Pinpoint the cell where the given text exists, returning its (X, Y) midpoint coordinate. 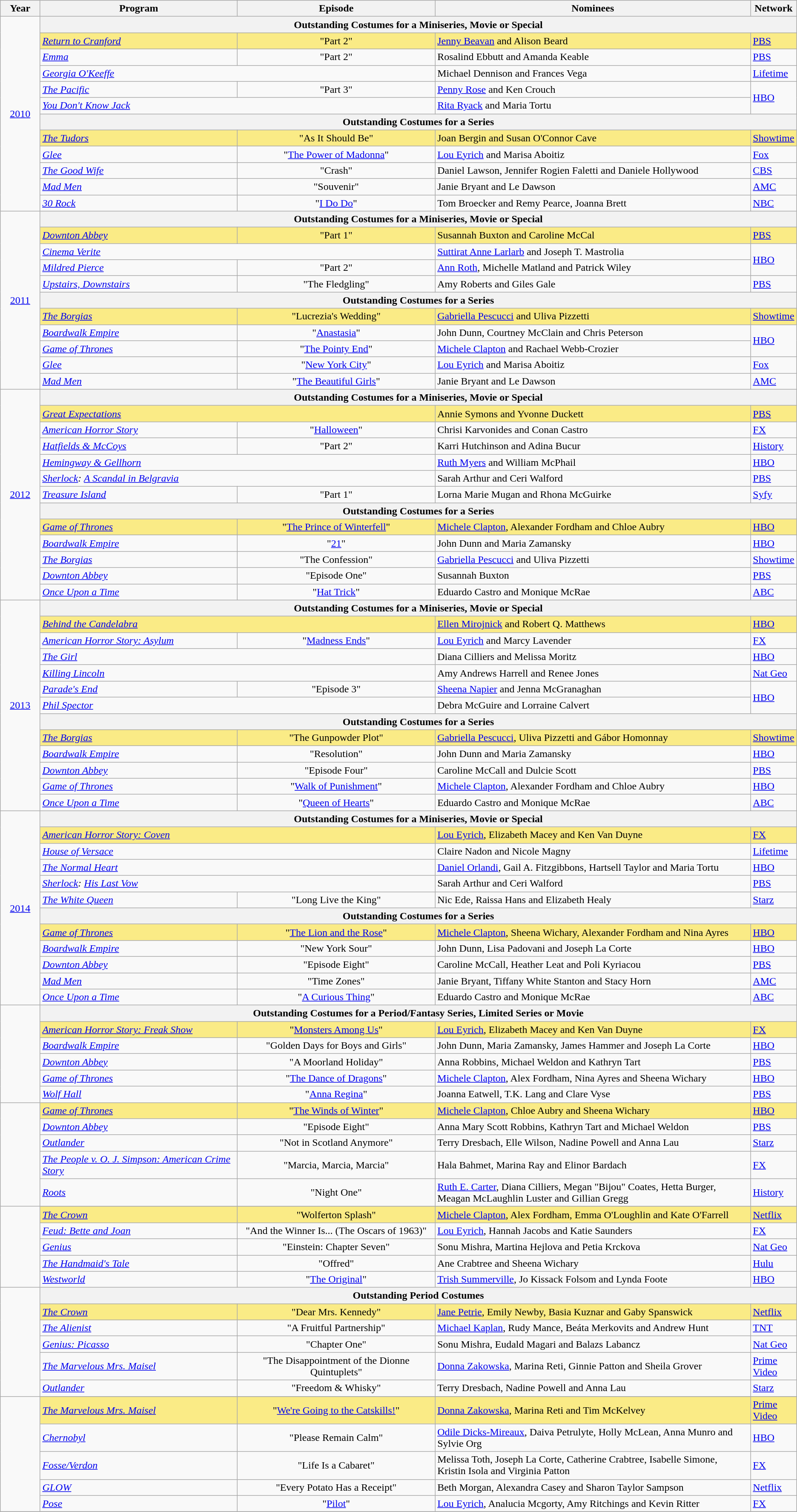
Michael Dennison and Frances Vega (593, 73)
Nominees (593, 9)
The Handmaid's Tale (139, 1263)
Fosse/Verdon (139, 1466)
Killing Lincoln (238, 673)
The Good Wife (139, 170)
Michele Clapton, Alex Fordham, Emma O'Loughlin and Kate O'Farrell (593, 1214)
Sherlock: A Scandal in Belgravia (238, 479)
American Horror Story: Freak Show (139, 1030)
Rosalind Ebbutt and Amanda Keable (593, 57)
Terry Dresbach, Nadine Powell and Anna Lau (593, 1388)
Joanna Eatwell, T.K. Lang and Clare Vyse (593, 1094)
Daniel Lawson, Jennifer Rogien Faletti and Daniele Hollywood (593, 170)
"Monsters Among Us" (336, 1030)
"Lucrezia's Wedding" (336, 316)
"The Gunpowder Plot" (336, 738)
Sonu Mishra, Martina Hejlova and Petia Krckova (593, 1247)
"Please Remain Calm" (336, 1437)
Michael Kaplan, Rudy Mance, Beáta Merkovits and Andrew Hunt (593, 1328)
John Dunn, Courtney McClain and Chris Peterson (593, 333)
American Horror Story: Coven (238, 835)
You Don't Know Jack (238, 106)
Ruth Myers and William McPhail (593, 462)
Donna Zakowska, Marina Reti, Ginnie Patton and Sheila Grover (593, 1366)
Anna Mary Scott Robbins, Kathryn Tart and Michael Weldon (593, 1127)
Network (774, 9)
Return to Cranford (139, 41)
The Alienist (139, 1328)
"Madness Ends" (336, 640)
"Anastasia" (336, 333)
"Anna Regina" (336, 1094)
Claire Nadon and Nicole Magny (593, 851)
"Night One" (336, 1192)
"The Fledgling" (336, 284)
Trish Summerville, Jo Kissack Folsom and Lynda Foote (593, 1280)
Lou Eyrich and Marcy Lavender (593, 640)
"The Power of Madonna" (336, 154)
Genius: Picasso (139, 1344)
"The Lion and the Rose" (336, 932)
Jane Petrie, Emily Newby, Basia Kuznar and Gaby Spanswick (593, 1312)
Mildred Pierce (139, 268)
Roots (139, 1192)
Caroline McCall and Dulcie Scott (593, 770)
Donna Zakowska, Marina Reti and Tim McKelvey (593, 1410)
"Resolution" (336, 754)
Susannah Buxton (593, 576)
CBS (774, 170)
Amy Roberts and Giles Gale (593, 284)
"The Prince of Winterfell" (336, 527)
2011 (20, 301)
"The Pointy End" (336, 349)
Ann Roth, Michelle Matland and Patrick Wiley (593, 268)
Odile Dicks-Mireaux, Daiva Petrulyte, Holly McLean, Anna Munro and Sylvie Org (593, 1437)
Annie Symons and Yvonne Duckett (593, 413)
Melissa Toth, Joseph La Corte, Catherine Crabtree, Isabelle Simone, Kristin Isola and Virginia Patton (593, 1466)
"Chapter One" (336, 1344)
Amy Andrews Harrell and Renee Jones (593, 673)
Janie Bryant, Tiffany White Stanton and Stacy Horn (593, 981)
"Episode One" (336, 576)
"A Fruitful Partnership" (336, 1328)
Michele Clapton and Rachael Webb-Crozier (593, 349)
2013 (20, 705)
Feud: Bette and Joan (139, 1231)
30 Rock (139, 203)
John Dunn, Lisa Padovani and Joseph La Corte (593, 948)
Cinema Verite (238, 252)
Debra McGuire and Lorraine Calvert (593, 705)
Hemingway & Gellhorn (238, 462)
The Tudors (139, 138)
"Walk of Punishment" (336, 786)
Daniel Orlandi, Gail A. Fitzgibbons, Hartsell Taylor and Maria Tortu (593, 867)
"And the Winner Is... (The Oscars of 1963)" (336, 1231)
"New York Sour" (336, 948)
2010 (20, 114)
Behind the Candelabra (238, 624)
Parade's End (139, 689)
Ellen Mirojnick and Robert Q. Matthews (593, 624)
House of Versace (238, 851)
Susannah Buxton and Caroline McCal (593, 235)
Anna Robbins, Michael Weldon and Kathryn Tart (593, 1062)
Treasure Island (139, 495)
"Wolferton Splash" (336, 1214)
Penny Rose and Ken Crouch (593, 89)
"Souvenir" (336, 186)
"We're Going to the Catskills!" (336, 1410)
American Horror Story (139, 430)
"Part 3" (336, 89)
Ane Crabtree and Sheena Wichary (593, 1263)
Lorna Marie Mugan and Rhona McGuirke (593, 495)
Georgia O'Keeffe (238, 73)
The Pacific (139, 89)
"The Confession" (336, 559)
Outstanding Costumes for a Period/Fantasy Series, Limited Series or Movie (418, 1013)
Episode (336, 9)
Chernobyl (139, 1437)
"Crash" (336, 170)
"Offred" (336, 1263)
"Episode Four" (336, 770)
"Einstein: Chapter Seven" (336, 1247)
"Marcia, Marcia, Marcia" (336, 1165)
The Normal Heart (238, 867)
John Dunn, Maria Zamansky, James Hammer and Joseph La Corte (593, 1046)
"Dear Mrs. Kennedy" (336, 1312)
Pose (139, 1503)
American Horror Story: Asylum (139, 640)
Beth Morgan, Alexandra Casey and Sharon Taylor Sampson (593, 1487)
Westworld (139, 1280)
Chrisi Karvonides and Conan Castro (593, 430)
Ruth E. Carter, Diana Cilliers, Megan "Bijou" Coates, Hetta Burger, Meagan McLaughlin Luster and Gillian Gregg (593, 1192)
Program (139, 9)
"Every Potato Has a Receipt" (336, 1487)
Sonu Mishra, Eudald Magari and Balazs Labancz (593, 1344)
Year (20, 9)
Lou Eyrich, Analucia Mcgorty, Amy Ritchings and Kevin Ritter (593, 1503)
Wolf Hall (139, 1094)
Jenny Beavan and Alison Beard (593, 41)
"A Moorland Holiday" (336, 1062)
Caroline McCall, Heather Leat and Poli Kyriacou (593, 964)
"The Dance of Dragons" (336, 1078)
The White Queen (139, 900)
Emma (139, 57)
"Freedom & Whisky" (336, 1388)
Hulu (774, 1263)
Sherlock: His Last Vow (238, 884)
"Halloween" (336, 430)
Gabriella Pescucci, Uliva Pizzetti and Gábor Homonnay (593, 738)
"Episode 3" (336, 689)
"The Disappointment of the Dionne Quintuplets" (336, 1366)
NBC (774, 203)
Nic Ede, Raissa Hans and Elizabeth Healy (593, 900)
"Golden Days for Boys and Girls" (336, 1046)
The People v. O. J. Simpson: American Crime Story (139, 1165)
Terry Dresbach, Elle Wilson, Nadine Powell and Anna Lau (593, 1143)
"I Do Do" (336, 203)
Hala Bahmet, Marina Ray and Elinor Bardach (593, 1165)
Genius (139, 1247)
"Hat Trick" (336, 592)
Michele Clapton, Sheena Wichary, Alexander Fordham and Nina Ayres (593, 932)
Hatfields & McCoys (139, 446)
"Life Is a Cabaret" (336, 1466)
2012 (20, 495)
Rita Ryack and Maria Tortu (593, 106)
"Long Live the King" (336, 900)
Outstanding Period Costumes (418, 1296)
2014 (20, 908)
"The Winds of Winter" (336, 1110)
Karri Hutchinson and Adina Bucur (593, 446)
"As It Should Be" (336, 138)
Upstairs, Downstairs (139, 284)
"The Beautiful Girls" (336, 381)
Joan Bergin and Susan O'Connor Cave (593, 138)
Syfy (774, 495)
"The Original" (336, 1280)
Great Expectations (238, 413)
"New York City" (336, 365)
Suttirat Anne Larlarb and Joseph T. Mastrolia (593, 252)
Lou Eyrich, Hannah Jacobs and Katie Saunders (593, 1231)
Michele Clapton, Alex Fordham, Nina Ayres and Sheena Wichary (593, 1078)
"A Curious Thing" (336, 997)
"Not in Scotland Anymore" (336, 1143)
"Pilot" (336, 1503)
Phil Spector (238, 705)
Diana Cilliers and Melissa Moritz (593, 657)
Sheena Napier and Jenna McGranaghan (593, 689)
Tom Broecker and Remy Pearce, Joanna Brett (593, 203)
"Queen of Hearts" (336, 803)
"Time Zones" (336, 981)
TNT (774, 1328)
Michele Clapton, Chloe Aubry and Sheena Wichary (593, 1110)
The Girl (238, 657)
"21" (336, 543)
GLOW (139, 1487)
